Pinpoint the cell where the given text exists, returning its [X, Y] midpoint coordinate. 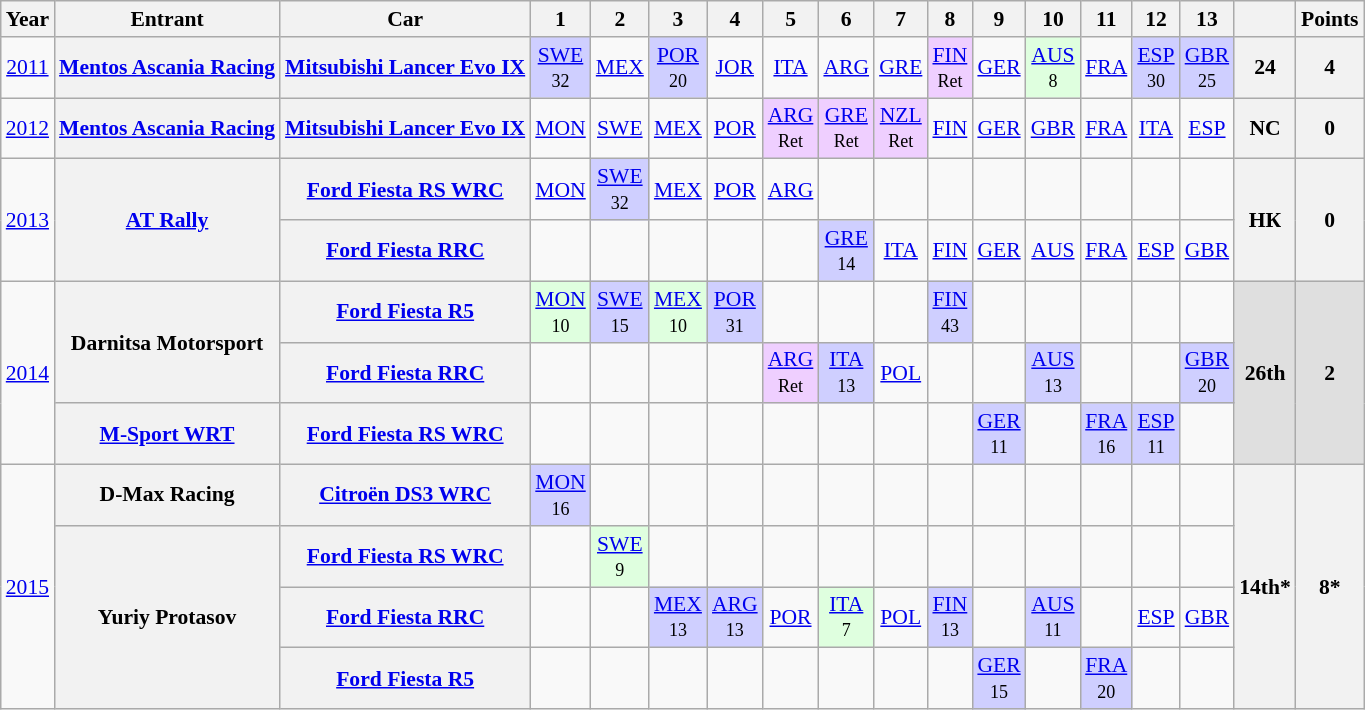
GER15 [998, 678]
ITA13 [846, 372]
MEX10 [678, 312]
8* [1330, 587]
2015 [28, 587]
Entrant [167, 19]
Darnitsa Motorsport [167, 342]
7 [900, 19]
GRE14 [846, 250]
M-Sport WRT [167, 434]
GER11 [998, 434]
AUS8 [1054, 68]
AUS11 [1054, 618]
GRE [900, 68]
14th* [1265, 587]
5 [791, 19]
MEX13 [678, 618]
2012 [28, 128]
SWE [620, 128]
GRERet [846, 128]
ESP30 [1156, 68]
FIN13 [950, 618]
ESP11 [1156, 434]
9 [998, 19]
6 [846, 19]
GBR25 [1208, 68]
2011 [28, 68]
11 [1106, 19]
НК [1265, 220]
NZLRet [900, 128]
AUS13 [1054, 372]
3 [678, 19]
GBR20 [1208, 372]
24 [1265, 68]
JOR [735, 68]
POR20 [678, 68]
NC [1265, 128]
Citroën DS3 WRC [405, 496]
D-Max Racing [167, 496]
Yuriy Protasov [167, 618]
AUS [1054, 250]
ITA7 [846, 618]
Car [405, 19]
13 [1208, 19]
10 [1054, 19]
ARG13 [735, 618]
12 [1156, 19]
26th [1265, 372]
FRA16 [1106, 434]
1 [560, 19]
FRA20 [1106, 678]
2013 [28, 220]
MON10 [560, 312]
FINRet [950, 68]
AT Rally [167, 220]
8 [950, 19]
MON16 [560, 496]
Points [1330, 19]
2014 [28, 372]
Year [28, 19]
POR31 [735, 312]
FIN43 [950, 312]
SWE15 [620, 312]
SWE9 [620, 556]
